Search for the cell housing the specified text and yield its (x, y) center coordinate. 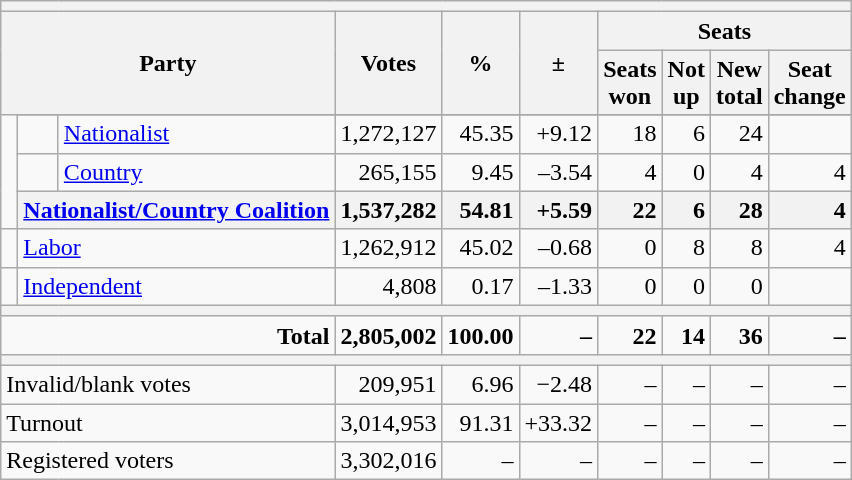
Votes (388, 64)
2,805,002 (388, 335)
–0.68 (558, 248)
3,302,016 (388, 461)
1,537,282 (388, 210)
209,951 (388, 384)
91.31 (480, 423)
Independent (176, 286)
54.81 (480, 210)
Newtotal (739, 82)
Country (196, 172)
Nationalist/Country Coalition (176, 210)
1,272,127 (388, 134)
Invalid/blank votes (168, 384)
–1.33 (558, 286)
100.00 (480, 335)
265,155 (388, 172)
Labor (176, 248)
Seats (725, 31)
36 (739, 335)
6.96 (480, 384)
1,262,912 (388, 248)
Turnout (168, 423)
3,014,953 (388, 423)
28 (739, 210)
18 (630, 134)
14 (686, 335)
Party (168, 64)
Registered voters (168, 461)
Notup (686, 82)
45.35 (480, 134)
+9.12 (558, 134)
Total (168, 335)
45.02 (480, 248)
Seatchange (810, 82)
–3.54 (558, 172)
+5.59 (558, 210)
9.45 (480, 172)
Nationalist (196, 134)
−2.48 (558, 384)
Seatswon (630, 82)
24 (739, 134)
± (558, 64)
4,808 (388, 286)
% (480, 64)
0.17 (480, 286)
+33.32 (558, 423)
